Detect which cell encompasses the target text, then output its [X, Y] center coordinate. 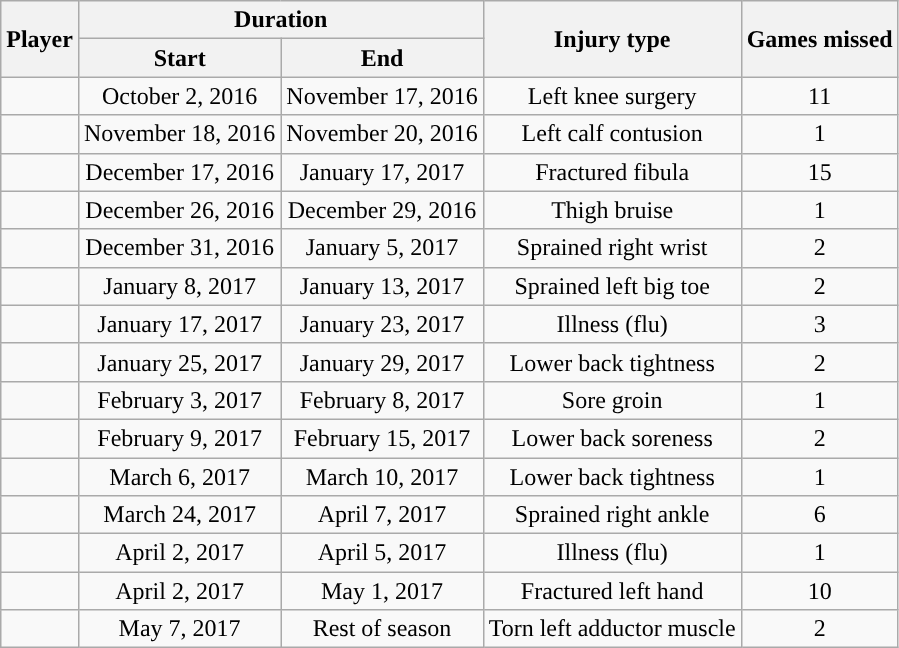
Start [179, 58]
January 25, 2017 [179, 362]
May 1, 2017 [382, 591]
March 10, 2017 [382, 477]
Duration [280, 20]
November 20, 2016 [382, 134]
Games missed [820, 39]
Sprained left big toe [612, 286]
March 24, 2017 [179, 515]
Sore groin [612, 400]
15 [820, 172]
January 8, 2017 [179, 286]
January 13, 2017 [382, 286]
Fractured fibula [612, 172]
February 9, 2017 [179, 438]
Lower back soreness [612, 438]
January 5, 2017 [382, 248]
February 15, 2017 [382, 438]
April 5, 2017 [382, 553]
Sprained right ankle [612, 515]
January 29, 2017 [382, 362]
December 31, 2016 [179, 248]
March 6, 2017 [179, 477]
December 17, 2016 [179, 172]
November 17, 2016 [382, 96]
Left calf contusion [612, 134]
Injury type [612, 39]
April 7, 2017 [382, 515]
February 8, 2017 [382, 400]
Sprained right wrist [612, 248]
11 [820, 96]
3 [820, 324]
February 3, 2017 [179, 400]
January 23, 2017 [382, 324]
December 26, 2016 [179, 210]
Left knee surgery [612, 96]
End [382, 58]
10 [820, 591]
October 2, 2016 [179, 96]
November 18, 2016 [179, 134]
December 29, 2016 [382, 210]
6 [820, 515]
Thigh bruise [612, 210]
Torn left adductor muscle [612, 629]
May 7, 2017 [179, 629]
Rest of season [382, 629]
Player [40, 39]
Fractured left hand [612, 591]
